Extract the [X, Y] coordinate from the center of the cell holding the provided text.  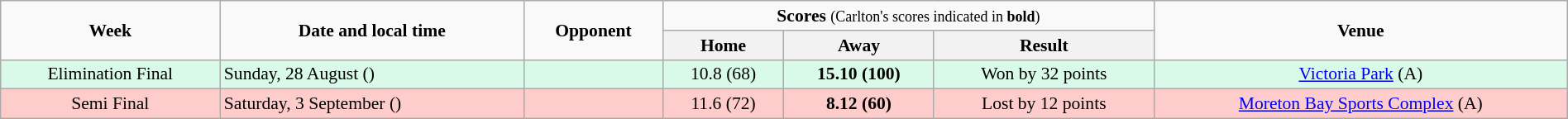
Week [111, 30]
Result [1044, 45]
Moreton Bay Sports Complex (A) [1360, 104]
Date and local time [372, 30]
Sunday, 28 August () [372, 74]
11.6 (72) [723, 104]
Victoria Park (A) [1360, 74]
Scores (Carlton's scores indicated in bold) [908, 16]
Venue [1360, 30]
Home [723, 45]
Won by 32 points [1044, 74]
Saturday, 3 September () [372, 104]
15.10 (100) [859, 74]
Away [859, 45]
Elimination Final [111, 74]
Semi Final [111, 104]
Lost by 12 points [1044, 104]
8.12 (60) [859, 104]
10.8 (68) [723, 74]
Opponent [594, 30]
